Pinpoint the cell where the given text exists, returning its [x, y] midpoint coordinate. 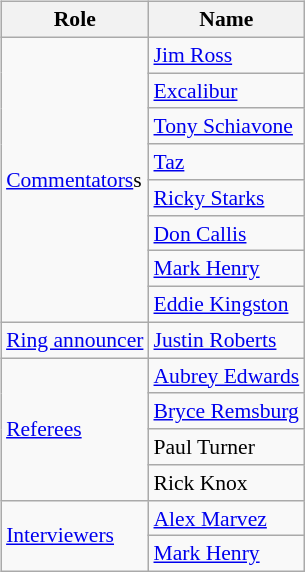
Paul Turner [226, 447]
Role [74, 20]
Taz [226, 162]
Jim Ross [226, 55]
Bryce Remsburg [226, 411]
Referees [74, 429]
Rick Knox [226, 483]
Eddie Kingston [226, 305]
Tony Schiavone [226, 126]
Excalibur [226, 91]
Name [226, 20]
Aubrey Edwards [226, 376]
Interviewers [74, 536]
Alex Marvez [226, 518]
Justin Roberts [226, 340]
Ring announcer [74, 340]
Commentatorss [74, 180]
Ricky Starks [226, 198]
Don Callis [226, 233]
